Capture the cell that displays the provided text and extract its (X, Y) central coordinate. 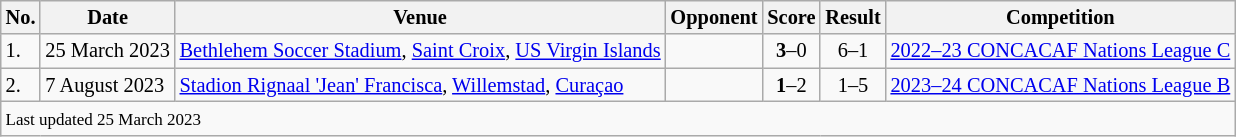
Bethlehem Soccer Stadium, Saint Croix, US Virgin Islands (420, 51)
1. (21, 51)
Date (107, 17)
Venue (420, 17)
Competition (1061, 17)
7 August 2023 (107, 85)
2023–24 CONCACAF Nations League B (1061, 85)
2022–23 CONCACAF Nations League C (1061, 51)
Score (791, 17)
Result (852, 17)
Stadion Rignaal 'Jean' Francisca, Willemstad, Curaçao (420, 85)
25 March 2023 (107, 51)
Last updated 25 March 2023 (618, 118)
1–2 (791, 85)
6–1 (852, 51)
1–5 (852, 85)
2. (21, 85)
3–0 (791, 51)
Opponent (714, 17)
No. (21, 17)
